Output the [x, y] coordinate of the center of the cell containing the given text.  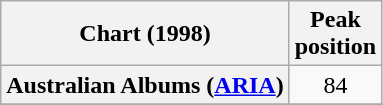
84 [335, 85]
Peakposition [335, 34]
Chart (1998) [145, 34]
Australian Albums (ARIA) [145, 85]
